Return [X, Y] of the center of cell containing provided text 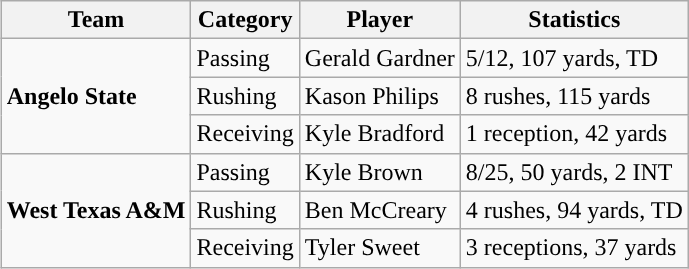
3 receptions, 37 yards [574, 248]
1 reception, 42 yards [574, 134]
Kyle Bradford [380, 134]
West Texas A&M [96, 210]
Tyler Sweet [380, 248]
Statistics [574, 20]
Gerald Gardner [380, 58]
Angelo State [96, 96]
Ben McCreary [380, 210]
4 rushes, 94 yards, TD [574, 210]
Kason Philips [380, 96]
Team [96, 20]
Kyle Brown [380, 172]
5/12, 107 yards, TD [574, 58]
Category [245, 20]
8 rushes, 115 yards [574, 96]
Player [380, 20]
8/25, 50 yards, 2 INT [574, 172]
